For the text-containing cell, return its midpoint in (x, y) coordinate format. 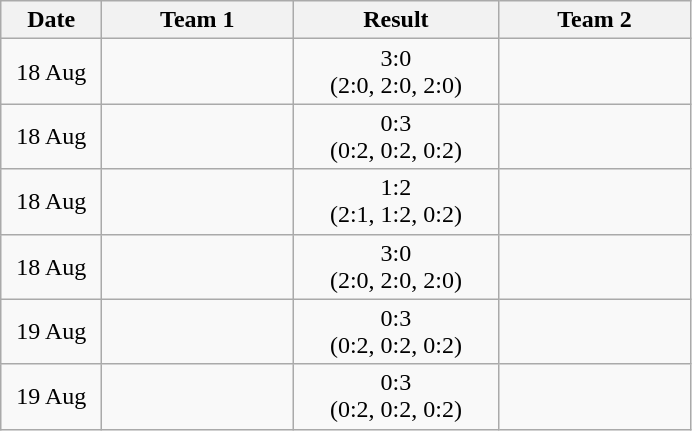
Date (52, 20)
1:2 (2:1, 1:2, 0:2) (396, 202)
Team 2 (594, 20)
Result (396, 20)
Team 1 (198, 20)
